Identify which cell holds the provided text, then report its (X, Y) central coordinate. 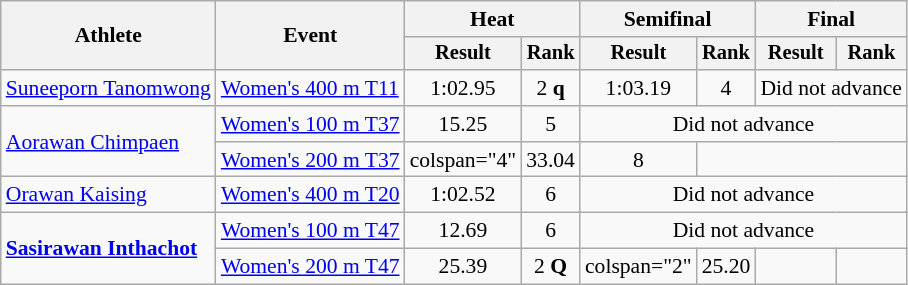
Heat (492, 19)
15.25 (464, 124)
Final (831, 19)
Women's 400 m T11 (310, 88)
Athlete (108, 36)
25.20 (726, 267)
Women's 200 m T47 (310, 267)
1:02.95 (464, 88)
33.04 (550, 160)
Women's 400 m T20 (310, 195)
1:02.52 (464, 195)
Sasirawan Inthachot (108, 248)
Semifinal (668, 19)
Orawan Kaising (108, 195)
25.39 (464, 267)
8 (638, 160)
12.69 (464, 231)
colspan="4" (464, 160)
Event (310, 36)
2 q (550, 88)
4 (726, 88)
Women's 100 m T47 (310, 231)
Women's 100 m T37 (310, 124)
Women's 200 m T37 (310, 160)
colspan="2" (638, 267)
1:03.19 (638, 88)
2 Q (550, 267)
Suneeporn Tanomwong (108, 88)
Aorawan Chimpaen (108, 142)
5 (550, 124)
